Determine the (X, Y) coordinate at the center of the cell enclosing the given text.  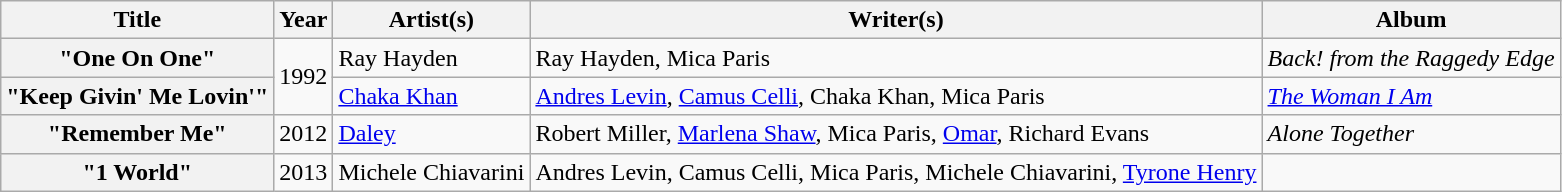
Andres Levin, Camus Celli, Chaka Khan, Mica Paris (896, 96)
Ray Hayden, Mica Paris (896, 58)
Daley (432, 134)
Title (138, 20)
Album (1411, 20)
Artist(s) (432, 20)
Michele Chiavarini (432, 172)
Year (304, 20)
The Woman I Am (1411, 96)
Robert Miller, Marlena Shaw, Mica Paris, Omar, Richard Evans (896, 134)
2012 (304, 134)
"1 World" (138, 172)
Back! from the Raggedy Edge (1411, 58)
1992 (304, 77)
2013 (304, 172)
"Remember Me" (138, 134)
Chaka Khan (432, 96)
Andres Levin, Camus Celli, Mica Paris, Michele Chiavarini, Tyrone Henry (896, 172)
Writer(s) (896, 20)
"One On One" (138, 58)
Alone Together (1411, 134)
"Keep Givin' Me Lovin'" (138, 96)
Ray Hayden (432, 58)
